From the cell containing the given text, extract its center point as (X, Y) coordinate. 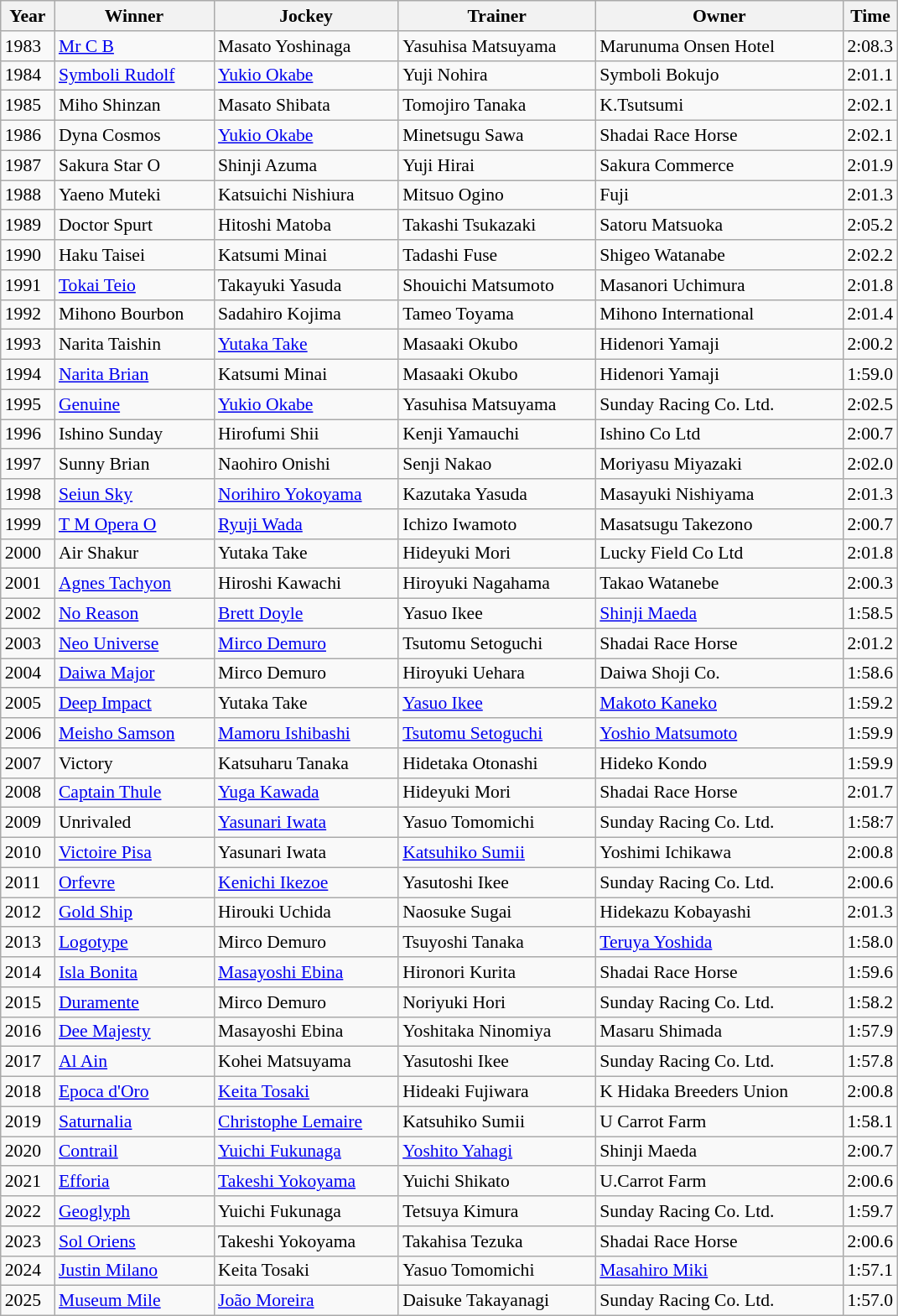
2023 (28, 1241)
Agnes Tachyon (134, 584)
1:58.6 (870, 674)
Ishino Sunday (134, 434)
1988 (28, 195)
1992 (28, 315)
2000 (28, 554)
Ichizo Iwamoto (496, 524)
Masahiro Miki (719, 1271)
2:02.2 (870, 255)
Sakura Commerce (719, 165)
Marunuma Onsen Hotel (719, 46)
1:58.5 (870, 614)
Katsuharu Tanaka (306, 763)
2016 (28, 1032)
2001 (28, 584)
2013 (28, 943)
No Reason (134, 614)
Captain Thule (134, 793)
Seiun Sky (134, 494)
Daiwa Shoji Co. (719, 674)
2021 (28, 1182)
Yoshio Matsumoto (719, 733)
Hideaki Fujiwara (496, 1092)
Hiroshi Kawachi (306, 584)
Naohiro Onishi (306, 465)
1983 (28, 46)
Yuga Kawada (306, 793)
Narita Taishin (134, 345)
Genuine (134, 404)
Victoire Pisa (134, 853)
2:01.7 (870, 793)
Saturnalia (134, 1121)
Makoto Kaneko (719, 704)
2:02.0 (870, 465)
1990 (28, 255)
1984 (28, 75)
Trainer (496, 16)
Mitsuo Ogino (496, 195)
1:58.2 (870, 1002)
Kenichi Ikezoe (306, 882)
1996 (28, 434)
Tameo Toyama (496, 315)
Miho Shinzan (134, 106)
Sol Oriens (134, 1241)
Teruya Yoshida (719, 943)
Justin Milano (134, 1271)
2:05.2 (870, 226)
1989 (28, 226)
Takao Watanebe (719, 584)
1:59.6 (870, 972)
Yoshitaka Ninomiya (496, 1032)
2:01.9 (870, 165)
Noriyuki Hori (496, 1002)
1997 (28, 465)
Mr C B (134, 46)
1986 (28, 136)
Epoca d'Oro (134, 1092)
Masanori Uchimura (719, 285)
Sunny Brian (134, 465)
Hiroyuki Nagahama (496, 584)
Kazutaka Yasuda (496, 494)
Brett Doyle (306, 614)
Kenji Yamauchi (496, 434)
Masato Yoshinaga (306, 46)
2010 (28, 853)
Victory (134, 763)
Hidetaka Otonashi (496, 763)
2018 (28, 1092)
1:57.9 (870, 1032)
Yuji Nohira (496, 75)
2:08.3 (870, 46)
Masatsugu Takezono (719, 524)
2020 (28, 1152)
Mamoru Ishibashi (306, 733)
Katsuichi Nishiura (306, 195)
Geoglyph (134, 1211)
1:57.8 (870, 1062)
Jockey (306, 16)
Takayuki Yasuda (306, 285)
Dee Majesty (134, 1032)
1:59.7 (870, 1211)
1991 (28, 285)
Tadashi Fuse (496, 255)
K Hidaka Breeders Union (719, 1092)
Hideko Kondo (719, 763)
T M Opera O (134, 524)
U Carrot Farm (719, 1121)
2009 (28, 823)
Time (870, 16)
2011 (28, 882)
Tomojiro Tanaka (496, 106)
Shigeo Watanabe (719, 255)
1:57.1 (870, 1271)
Owner (719, 16)
2:01.2 (870, 643)
1998 (28, 494)
1:58.1 (870, 1121)
2005 (28, 704)
Hironori Kurita (496, 972)
2015 (28, 1002)
Year (28, 16)
Lucky Field Co Ltd (719, 554)
1985 (28, 106)
Yaeno Muteki (134, 195)
2017 (28, 1062)
Yuji Hirai (496, 165)
Logotype (134, 943)
Hirofumi Shii (306, 434)
2:02.5 (870, 404)
1:58:7 (870, 823)
João Moreira (306, 1301)
Sadahiro Kojima (306, 315)
Minetsugu Sawa (496, 136)
Symboli Rudolf (134, 75)
Senji Nakao (496, 465)
Haku Taisei (134, 255)
Mihono International (719, 315)
Fuji (719, 195)
2:01.4 (870, 315)
2014 (28, 972)
2:01.1 (870, 75)
Symboli Bokujo (719, 75)
Masato Shibata (306, 106)
Air Shakur (134, 554)
Al Ain (134, 1062)
Orfevre (134, 882)
1:59.2 (870, 704)
Ishino Co Ltd (719, 434)
Duramente (134, 1002)
K.Tsutsumi (719, 106)
Gold Ship (134, 913)
2022 (28, 1211)
U.Carrot Farm (719, 1182)
Hirouki Uchida (306, 913)
Sakura Star O (134, 165)
Tokai Teio (134, 285)
2:00.3 (870, 584)
Yuichi Shikato (496, 1182)
1987 (28, 165)
1:58.0 (870, 943)
1993 (28, 345)
Shouichi Matsumoto (496, 285)
2007 (28, 763)
Hidekazu Kobayashi (719, 913)
Hitoshi Matoba (306, 226)
Ryuji Wada (306, 524)
Narita Brian (134, 375)
Museum Mile (134, 1301)
1994 (28, 375)
Satoru Matsuoka (719, 226)
Dyna Cosmos (134, 136)
Takahisa Tezuka (496, 1241)
Deep Impact (134, 704)
Masaru Shimada (719, 1032)
2006 (28, 733)
1:57.0 (870, 1301)
2002 (28, 614)
2008 (28, 793)
2:00.2 (870, 345)
Yoshimi Ichikawa (719, 853)
2004 (28, 674)
1999 (28, 524)
Naosuke Sugai (496, 913)
2024 (28, 1271)
2025 (28, 1301)
2012 (28, 913)
Kohei Matsuyama (306, 1062)
Doctor Spurt (134, 226)
1995 (28, 404)
Unrivaled (134, 823)
Shinji Azuma (306, 165)
Norihiro Yokoyama (306, 494)
2019 (28, 1121)
Isla Bonita (134, 972)
Takashi Tsukazaki (496, 226)
2003 (28, 643)
Meisho Samson (134, 733)
Yoshito Yahagi (496, 1152)
Efforia (134, 1182)
Contrail (134, 1152)
Moriyasu Miyazaki (719, 465)
Tetsuya Kimura (496, 1211)
1:59.0 (870, 375)
Daiwa Major (134, 674)
Christophe Lemaire (306, 1121)
Neo Universe (134, 643)
Mihono Bourbon (134, 315)
Winner (134, 16)
Tsuyoshi Tanaka (496, 943)
Daisuke Takayanagi (496, 1301)
Hiroyuki Uehara (496, 674)
Masayuki Nishiyama (719, 494)
